Find where the given text appears and provide that cell's center as [X, Y] coordinate. 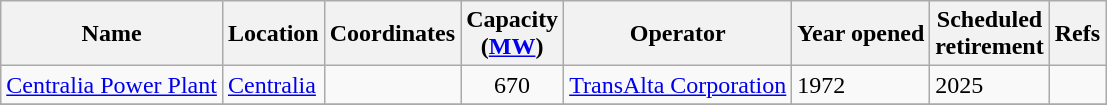
TransAlta Corporation [678, 85]
1972 [861, 85]
670 [512, 85]
Refs [1077, 34]
Scheduledretirement [990, 34]
Name [112, 34]
Coordinates [392, 34]
Centralia [273, 85]
2025 [990, 85]
Operator [678, 34]
Year opened [861, 34]
Capacity(MW) [512, 34]
Location [273, 34]
Centralia Power Plant [112, 85]
